Determine the [X, Y] coordinate at the center of the cell enclosing the given text.  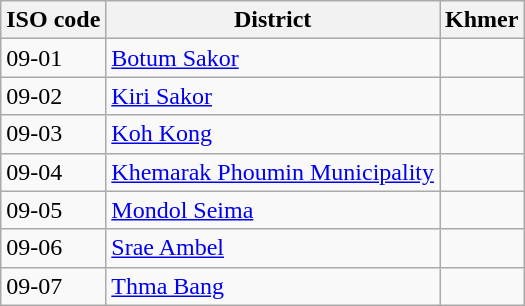
09-02 [54, 96]
Khemarak Phoumin Municipality [273, 172]
09-05 [54, 210]
District [273, 20]
09-06 [54, 248]
09-04 [54, 172]
09-01 [54, 58]
Srae Ambel [273, 248]
ISO code [54, 20]
Mondol Seima [273, 210]
Kiri Sakor [273, 96]
09-03 [54, 134]
Thma Bang [273, 286]
Khmer [482, 20]
Botum Sakor [273, 58]
Koh Kong [273, 134]
09-07 [54, 286]
